Capture the cell that displays the provided text and extract its [X, Y] central coordinate. 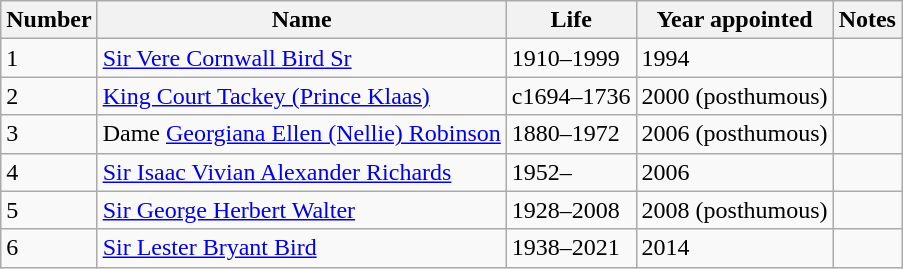
Life [571, 20]
1880–1972 [571, 134]
1928–2008 [571, 210]
Year appointed [734, 20]
1952– [571, 172]
5 [49, 210]
2000 (posthumous) [734, 96]
2006 (posthumous) [734, 134]
Name [302, 20]
1938–2021 [571, 248]
Sir Isaac Vivian Alexander Richards [302, 172]
2014 [734, 248]
2008 (posthumous) [734, 210]
4 [49, 172]
King Court Tackey (Prince Klaas) [302, 96]
2 [49, 96]
6 [49, 248]
Sir Lester Bryant Bird [302, 248]
c1694–1736 [571, 96]
Sir George Herbert Walter [302, 210]
1910–1999 [571, 58]
2006 [734, 172]
Notes [867, 20]
Dame Georgiana Ellen (Nellie) Robinson [302, 134]
Number [49, 20]
1994 [734, 58]
Sir Vere Cornwall Bird Sr [302, 58]
1 [49, 58]
3 [49, 134]
